Return [X, Y] of the center of cell containing provided text 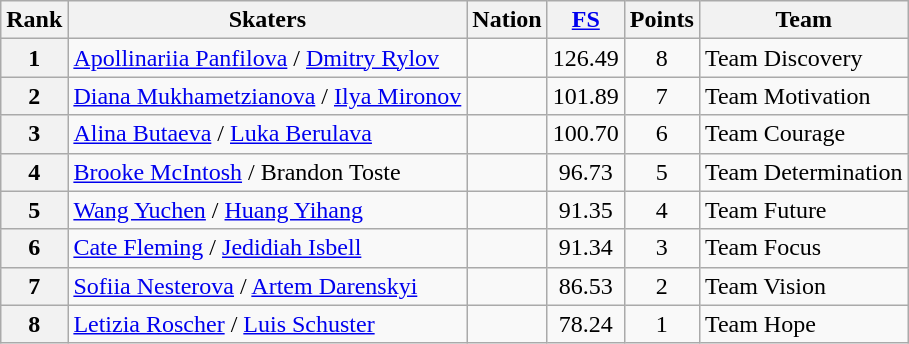
Team Future [804, 210]
Letizia Roscher / Luis Schuster [268, 324]
Team Focus [804, 248]
Apollinariia Panfilova / Dmitry Rylov [268, 58]
Cate Fleming / Jedidiah Isbell [268, 248]
Team [804, 20]
Sofiia Nesterova / Artem Darenskyi [268, 286]
Brooke McIntosh / Brandon Toste [268, 172]
Alina Butaeva / Luka Berulava [268, 134]
Team Discovery [804, 58]
126.49 [586, 58]
Team Vision [804, 286]
101.89 [586, 96]
78.24 [586, 324]
Team Hope [804, 324]
Diana Mukhametzianova / Ilya Mironov [268, 96]
FS [586, 20]
Team Determination [804, 172]
Wang Yuchen / Huang Yihang [268, 210]
Nation [507, 20]
96.73 [586, 172]
86.53 [586, 286]
Rank [34, 20]
Points [662, 20]
Team Motivation [804, 96]
Team Courage [804, 134]
Skaters [268, 20]
91.35 [586, 210]
91.34 [586, 248]
100.70 [586, 134]
